Determine the [X, Y] coordinate at the center of the cell enclosing the given text.  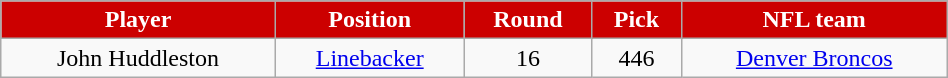
Round [528, 20]
Linebacker [370, 58]
Pick [636, 20]
John Huddleston [138, 58]
NFL team [814, 20]
Player [138, 20]
446 [636, 58]
16 [528, 58]
Denver Broncos [814, 58]
Position [370, 20]
